Determine the (X, Y) coordinate at the center of the cell enclosing the given text.  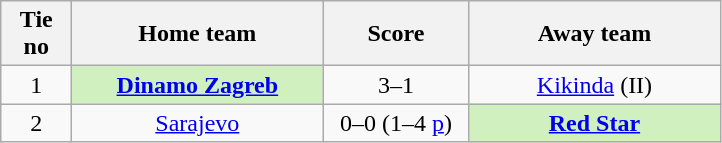
Kikinda (II) (594, 85)
Home team (198, 34)
1 (36, 85)
2 (36, 123)
Tie no (36, 34)
Away team (594, 34)
Sarajevo (198, 123)
Dinamo Zagreb (198, 85)
3–1 (396, 85)
Score (396, 34)
Red Star (594, 123)
0–0 (1–4 p) (396, 123)
